For the text-containing cell, return its midpoint in [X, Y] coordinate format. 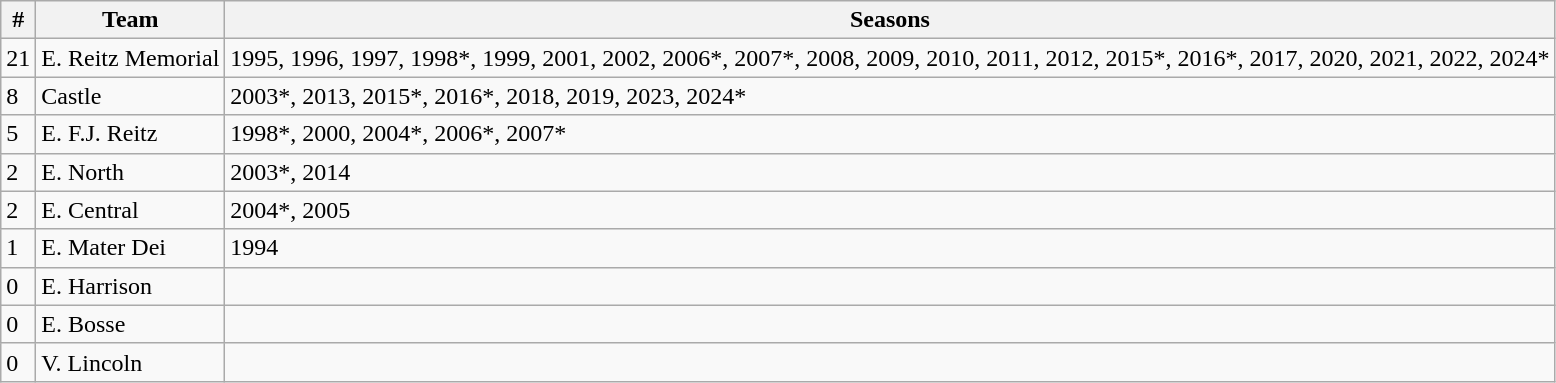
2003*, 2014 [890, 172]
2003*, 2013, 2015*, 2016*, 2018, 2019, 2023, 2024* [890, 96]
E. Bosse [130, 324]
5 [18, 134]
Seasons [890, 20]
1 [18, 248]
E. Central [130, 210]
21 [18, 58]
2004*, 2005 [890, 210]
# [18, 20]
E. Harrison [130, 286]
E. Reitz Memorial [130, 58]
1994 [890, 248]
Team [130, 20]
Castle [130, 96]
E. Mater Dei [130, 248]
1995, 1996, 1997, 1998*, 1999, 2001, 2002, 2006*, 2007*, 2008, 2009, 2010, 2011, 2012, 2015*, 2016*, 2017, 2020, 2021, 2022, 2024* [890, 58]
1998*, 2000, 2004*, 2006*, 2007* [890, 134]
V. Lincoln [130, 362]
8 [18, 96]
E. F.J. Reitz [130, 134]
E. North [130, 172]
